Return the [x, y] coordinate for the center point of the cell that contains the specified text.  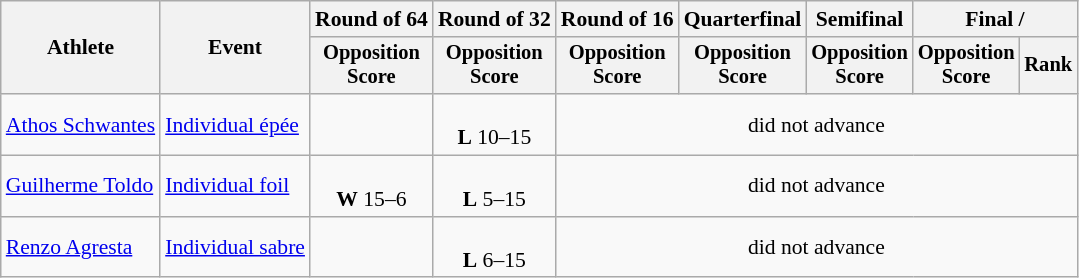
Quarterfinal [743, 19]
Semifinal [860, 19]
Renzo Agresta [80, 248]
Athos Schwantes [80, 124]
Round of 16 [618, 19]
L 6–15 [494, 248]
Guilherme Toldo [80, 186]
Individual épée [235, 124]
W 15–6 [372, 186]
Individual foil [235, 186]
Athlete [80, 48]
Final / [995, 19]
Individual sabre [235, 248]
Round of 64 [372, 19]
Event [235, 48]
L 5–15 [494, 186]
Round of 32 [494, 19]
Rank [1048, 66]
L 10–15 [494, 124]
